Extract the (X, Y) coordinate from the center of the cell holding the provided text.  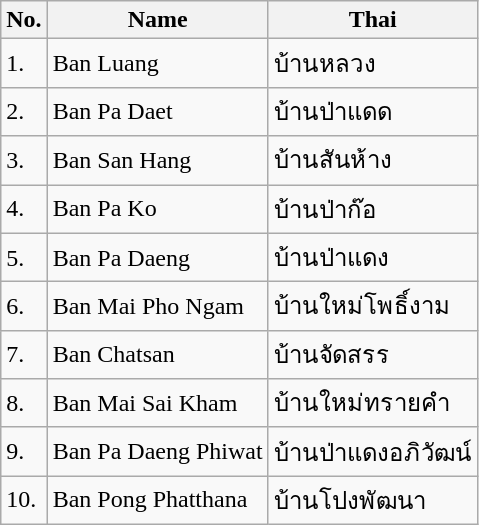
Ban Pa Daet (158, 112)
บ้านใหม่ทรายคำ (372, 404)
บ้านโปงพัฒนา (372, 500)
4. (24, 208)
Ban Luang (158, 64)
5. (24, 258)
Ban Mai Pho Ngam (158, 306)
10. (24, 500)
บ้านใหม่โพธิ์งาม (372, 306)
บ้านป่าแดด (372, 112)
2. (24, 112)
Ban Mai Sai Kham (158, 404)
บ้านสันห้าง (372, 160)
8. (24, 404)
3. (24, 160)
Ban Pa Daeng Phiwat (158, 452)
No. (24, 20)
Name (158, 20)
9. (24, 452)
Ban Chatsan (158, 354)
1. (24, 64)
6. (24, 306)
บ้านป่าแดง (372, 258)
Ban Pa Ko (158, 208)
Ban Pa Daeng (158, 258)
บ้านหลวง (372, 64)
Ban San Hang (158, 160)
7. (24, 354)
บ้านป่าแดงอภิวัฒน์ (372, 452)
บ้านจัดสรร (372, 354)
Thai (372, 20)
Ban Pong Phatthana (158, 500)
บ้านป่าก๊อ (372, 208)
